Pinpoint the cell where the given text exists, returning its [x, y] midpoint coordinate. 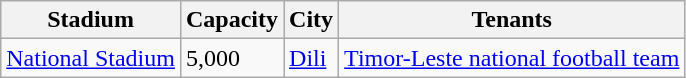
Timor-Leste national football team [512, 58]
City [312, 20]
Tenants [512, 20]
Dili [312, 58]
Stadium [91, 20]
National Stadium [91, 58]
5,000 [232, 58]
Capacity [232, 20]
